Find where the given text appears and provide that cell's center as (X, Y) coordinate. 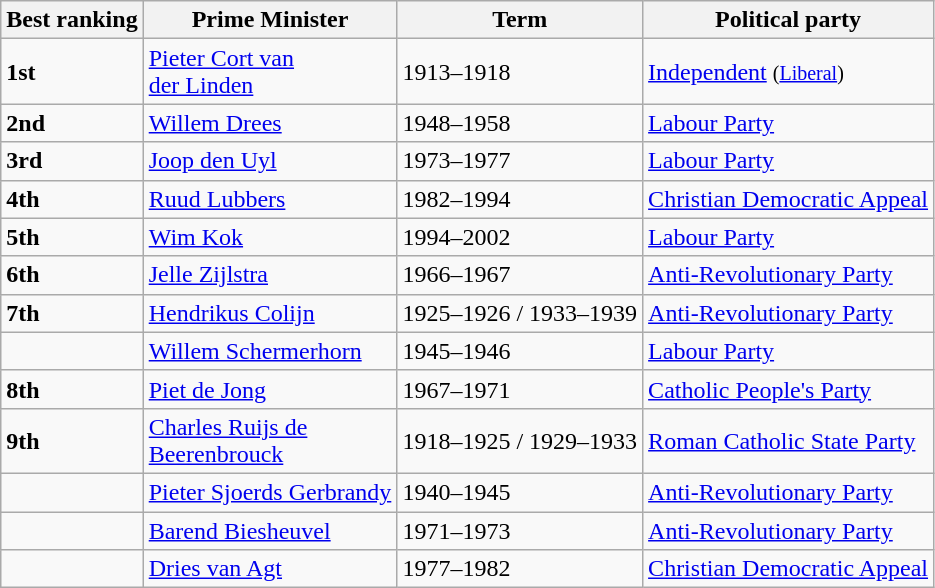
1913–1918 (520, 72)
Charles Ruijs de Beerenbrouck (270, 440)
Independent (Liberal) (788, 72)
Prime Minister (270, 20)
Jelle Zijlstra (270, 275)
1994–2002 (520, 237)
Piet de Jong (270, 389)
Best ranking (72, 20)
Roman Catholic State Party (788, 440)
1st (72, 72)
Joop den Uyl (270, 161)
1971–1973 (520, 531)
Willem Drees (270, 123)
Barend Biesheuvel (270, 531)
1918–1925 / 1929–1933 (520, 440)
7th (72, 313)
1967–1971 (520, 389)
2nd (72, 123)
Political party (788, 20)
1977–1982 (520, 569)
1982–1994 (520, 199)
Hendrikus Colijn (270, 313)
5th (72, 237)
Ruud Lubbers (270, 199)
Wim Kok (270, 237)
Pieter Cort van der Linden (270, 72)
6th (72, 275)
1945–1946 (520, 351)
Catholic People's Party (788, 389)
3rd (72, 161)
Willem Schermerhorn (270, 351)
1925–1926 / 1933–1939 (520, 313)
Term (520, 20)
1966–1967 (520, 275)
Dries van Agt (270, 569)
1940–1945 (520, 492)
1948–1958 (520, 123)
Pieter Sjoerds Gerbrandy (270, 492)
4th (72, 199)
1973–1977 (520, 161)
9th (72, 440)
8th (72, 389)
